Scan for the cell matching the given text and deliver its [x, y] coordinate at center. 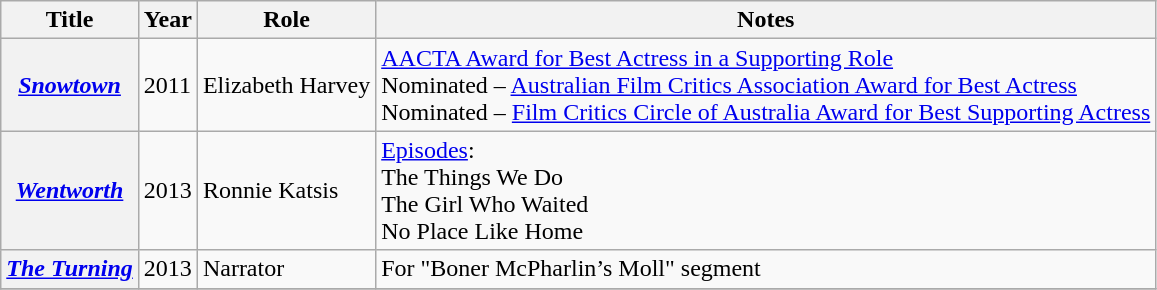
Role [286, 20]
Notes [766, 20]
The Turning [70, 269]
Title [70, 20]
Episodes:The Things We DoThe Girl Who WaitedNo Place Like Home [766, 190]
Snowtown [70, 85]
2011 [168, 85]
Year [168, 20]
Wentworth [70, 190]
For "Boner McPharlin’s Moll" segment [766, 269]
Elizabeth Harvey [286, 85]
Narrator [286, 269]
Ronnie Katsis [286, 190]
